Scan for the cell matching the given text and deliver its [x, y] coordinate at center. 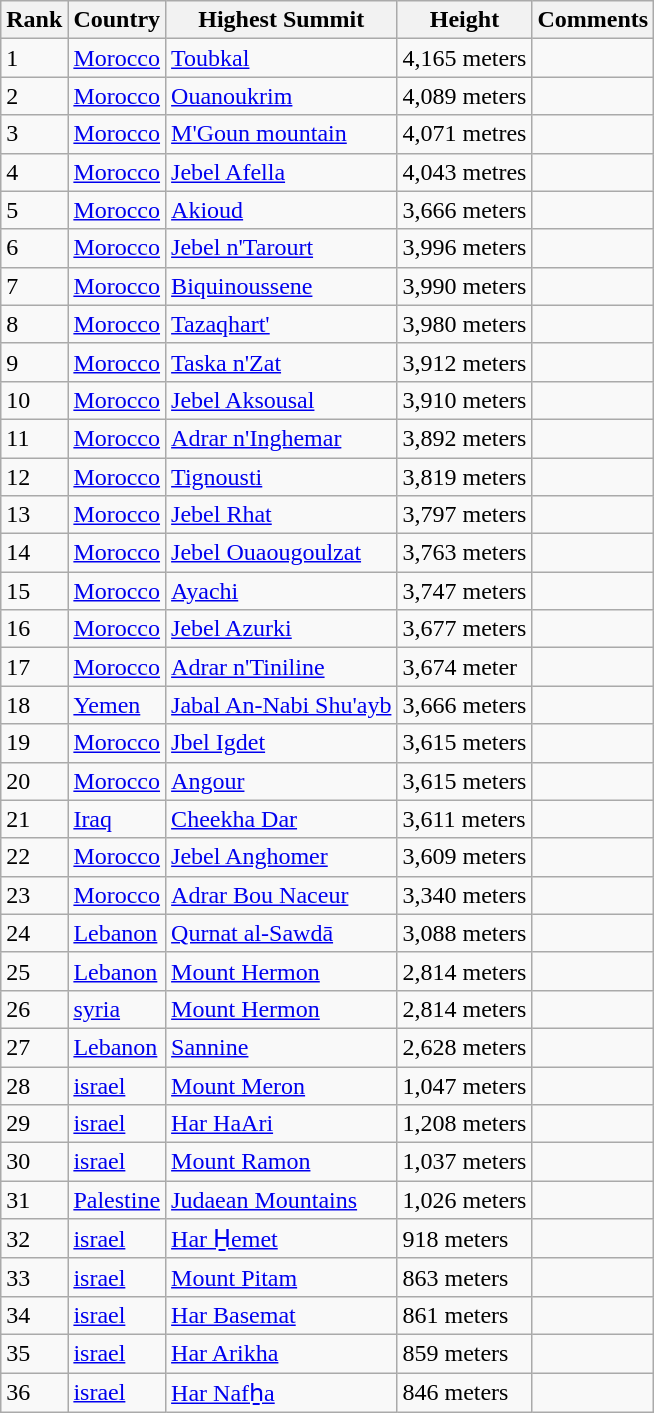
Jebel Aksousal [282, 400]
Akioud [282, 210]
Mount Pitam [282, 1277]
3 [34, 134]
3,910 meters [464, 400]
Adrar n'Inghemar [282, 438]
25 [34, 971]
22 [34, 857]
846 meters [464, 1392]
859 meters [464, 1353]
4,071 metres [464, 134]
1 [34, 58]
7 [34, 286]
Jebel n'Tarourt [282, 248]
918 meters [464, 1239]
18 [34, 705]
Jabal An-Nabi Shu'ayb [282, 705]
34 [34, 1315]
syria [117, 1009]
2,628 meters [464, 1047]
Har H̱emet [282, 1239]
1,037 meters [464, 1162]
Adrar n'Tiniline [282, 667]
2 [34, 96]
Iraq [117, 819]
Taska n'Zat [282, 362]
8 [34, 324]
3,892 meters [464, 438]
Har Nafẖa [282, 1392]
3,088 meters [464, 933]
3,609 meters [464, 857]
1,047 meters [464, 1085]
Mount Ramon [282, 1162]
3,674 meter [464, 667]
11 [34, 438]
24 [34, 933]
Mount Meron [282, 1085]
4,043 metres [464, 172]
Jebel Azurki [282, 629]
21 [34, 819]
Tignousti [282, 477]
27 [34, 1047]
20 [34, 781]
33 [34, 1277]
1,026 meters [464, 1200]
Judaean Mountains [282, 1200]
861 meters [464, 1315]
Palestine [117, 1200]
3,819 meters [464, 477]
3,990 meters [464, 286]
Rank [34, 20]
26 [34, 1009]
3,763 meters [464, 553]
16 [34, 629]
15 [34, 591]
Sannine [282, 1047]
30 [34, 1162]
Har Basemat [282, 1315]
Adrar Bou Naceur [282, 895]
3,797 meters [464, 515]
863 meters [464, 1277]
10 [34, 400]
Jbel Igdet [282, 743]
4,089 meters [464, 96]
Toubkal [282, 58]
28 [34, 1085]
Cheekha Dar [282, 819]
4 [34, 172]
Jebel Anghomer [282, 857]
14 [34, 553]
Ayachi [282, 591]
3,611 meters [464, 819]
Yemen [117, 705]
13 [34, 515]
6 [34, 248]
Angour [282, 781]
32 [34, 1239]
M'Goun mountain [282, 134]
Jebel Rhat [282, 515]
3,677 meters [464, 629]
3,980 meters [464, 324]
36 [34, 1392]
31 [34, 1200]
5 [34, 210]
35 [34, 1353]
Biquinoussene [282, 286]
Highest Summit [282, 20]
12 [34, 477]
3,996 meters [464, 248]
9 [34, 362]
Jebel Afella [282, 172]
3,747 meters [464, 591]
1,208 meters [464, 1124]
Har Arikha [282, 1353]
Qurnat al-Sawdā [282, 933]
Ouanoukrim [282, 96]
29 [34, 1124]
17 [34, 667]
Jebel Ouaougoulzat [282, 553]
4,165 meters [464, 58]
Comments [593, 20]
3,912 meters [464, 362]
3,340 meters [464, 895]
Height [464, 20]
Har HaAri [282, 1124]
19 [34, 743]
23 [34, 895]
Tazaqhart' [282, 324]
Country [117, 20]
